Output the [x, y] coordinate of the center of the cell containing the given text.  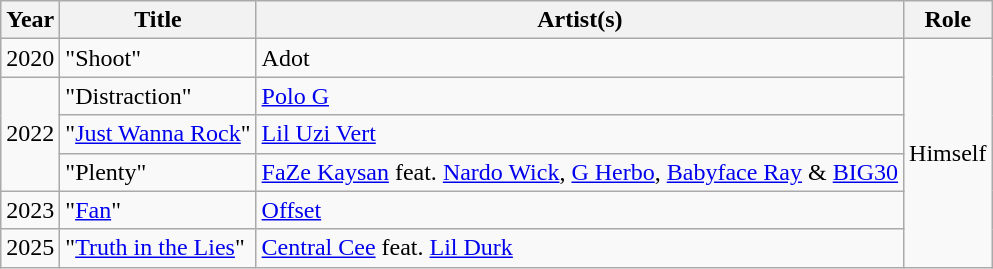
Himself [948, 153]
Polo G [580, 96]
Adot [580, 58]
Role [948, 20]
Title [158, 20]
Offset [580, 210]
Lil Uzi Vert [580, 134]
2020 [30, 58]
FaZe Kaysan feat. Nardo Wick, G Herbo, Babyface Ray & BIG30 [580, 172]
Artist(s) [580, 20]
Year [30, 20]
"Fan" [158, 210]
"Distraction" [158, 96]
"Shoot" [158, 58]
"Plenty" [158, 172]
2025 [30, 248]
"Just Wanna Rock" [158, 134]
Central Cee feat. Lil Durk [580, 248]
2022 [30, 134]
"Truth in the Lies" [158, 248]
2023 [30, 210]
